Return the [X, Y] coordinate for the center point of the cell that contains the specified text.  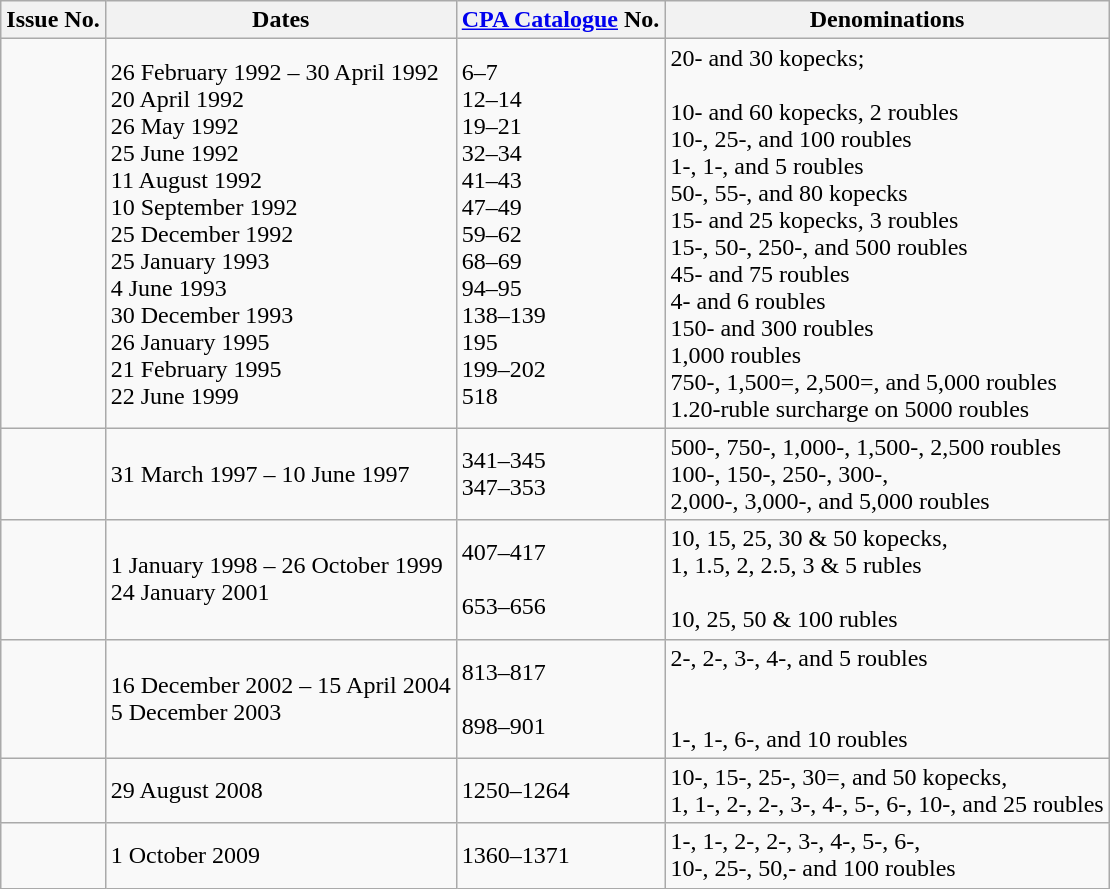
813–817898–901 [560, 698]
341–345347–353 [560, 474]
10-, 15-, 25-, 30=, and 50 kopecks,1, 1-, 2-, 2-, 3-, 4-, 5-, 6-, 10-, and 25 roubles [887, 790]
1-, 1-, 2-, 2-, 3-, 4-, 5-, 6-,10-, 25-, 50,- and 100 roubles [887, 856]
6–712–1419–2132–3441–4347–4959–6268–6994–95138–139195199–202518 [560, 234]
Denominations [887, 20]
1 January 1998 – 26 October 199924 January 2001 [280, 580]
CPA Catalogue No. [560, 20]
31 March 1997 – 10 June 1997 [280, 474]
1360–1371 [560, 856]
16 December 2002 – 15 April 20045 December 2003 [280, 698]
1250–1264 [560, 790]
2-, 2-, 3-, 4-, and 5 roubles1-, 1-, 6-, and 10 roubles [887, 698]
1 October 2009 [280, 856]
Dates [280, 20]
407–417653–656 [560, 580]
29 August 2008 [280, 790]
Issue No. [53, 20]
500-, 750-, 1,000-, 1,500-, 2,500 roubles100-, 150-, 250-, 300-,2,000-, 3,000-, and 5,000 roubles [887, 474]
10, 15, 25, 30 & 50 kopecks,1, 1.5, 2, 2.5, 3 & 5 rubles10, 25, 50 & 100 rubles [887, 580]
